Extract the (X, Y) coordinate from the center of the cell holding the provided text.  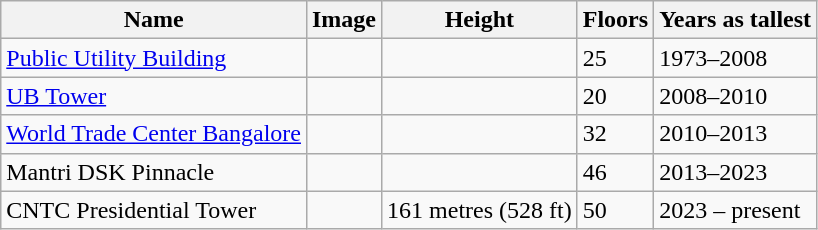
Years as tallest (736, 20)
25 (615, 58)
Floors (615, 20)
Public Utility Building (154, 58)
World Trade Center Bangalore (154, 134)
32 (615, 134)
CNTC Presidential Tower (154, 210)
UB Tower (154, 96)
2010–2013 (736, 134)
Image (344, 20)
20 (615, 96)
2023 – present (736, 210)
Mantri DSK Pinnacle (154, 172)
2013–2023 (736, 172)
161 metres (528 ft) (480, 210)
46 (615, 172)
Name (154, 20)
2008–2010 (736, 96)
Height (480, 20)
1973–2008 (736, 58)
50 (615, 210)
